Determine the (x, y) coordinate at the center of the cell enclosing the given text.  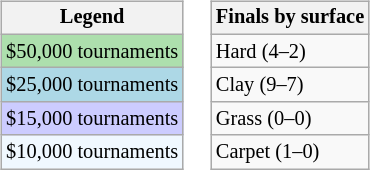
Grass (0–0) (290, 119)
$15,000 tournaments (92, 119)
$25,000 tournaments (92, 85)
Clay (9–7) (290, 85)
$50,000 tournaments (92, 51)
Legend (92, 18)
Finals by surface (290, 18)
Carpet (1–0) (290, 152)
$10,000 tournaments (92, 152)
Hard (4–2) (290, 51)
